Detect which cell encompasses the target text, then output its [x, y] center coordinate. 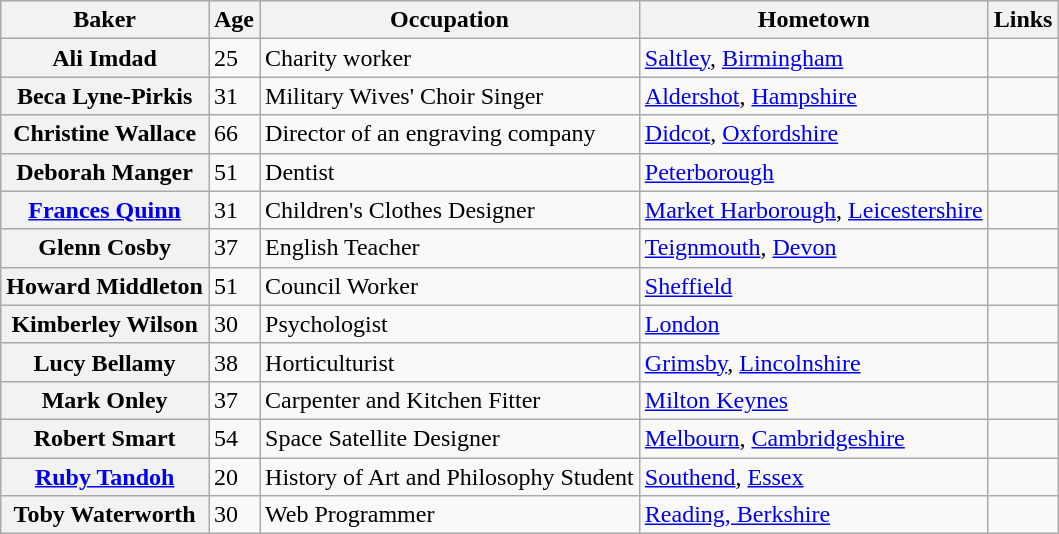
Director of an engraving company [450, 134]
Glenn Cosby [105, 248]
Deborah Manger [105, 172]
Beca Lyne-Pirkis [105, 96]
Web Programmer [450, 515]
Age [234, 20]
Grimsby, Lincolnshire [814, 362]
Council Worker [450, 286]
Psychologist [450, 324]
Ali Imdad [105, 58]
Ruby Tandoh [105, 477]
Hometown [814, 20]
Occupation [450, 20]
Howard Middleton [105, 286]
Mark Onley [105, 400]
Teignmouth, Devon [814, 248]
Robert Smart [105, 438]
Carpenter and Kitchen Fitter [450, 400]
Dentist [450, 172]
London [814, 324]
Southend, Essex [814, 477]
66 [234, 134]
Milton Keynes [814, 400]
Kimberley Wilson [105, 324]
Reading, Berkshire [814, 515]
Baker [105, 20]
Sheffield [814, 286]
25 [234, 58]
38 [234, 362]
Christine Wallace [105, 134]
Saltley, Birmingham [814, 58]
Aldershot, Hampshire [814, 96]
Charity worker [450, 58]
Toby Waterworth [105, 515]
Peterborough [814, 172]
Frances Quinn [105, 210]
History of Art and Philosophy Student [450, 477]
Didcot, Oxfordshire [814, 134]
20 [234, 477]
Market Harborough, Leicestershire [814, 210]
Lucy Bellamy [105, 362]
Military Wives' Choir Singer [450, 96]
Links [1023, 20]
Melbourn, Cambridgeshire [814, 438]
Space Satellite Designer [450, 438]
English Teacher [450, 248]
Children's Clothes Designer [450, 210]
Horticulturist [450, 362]
54 [234, 438]
